Output the (X, Y) coordinate of the center of the cell containing the given text.  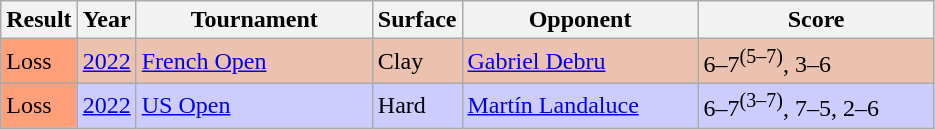
6–7(5–7), 3–6 (816, 62)
Clay (417, 62)
Hard (417, 106)
Tournament (254, 20)
Result (39, 20)
Surface (417, 20)
French Open (254, 62)
US Open (254, 106)
Score (816, 20)
6–7(3–7), 7–5, 2–6 (816, 106)
Opponent (580, 20)
Martín Landaluce (580, 106)
Gabriel Debru (580, 62)
Year (106, 20)
